Find where the given text appears and provide that cell's center as [x, y] coordinate. 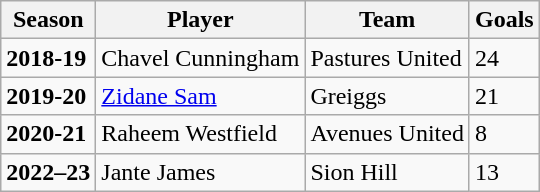
Zidane Sam [200, 96]
Chavel Cunningham [200, 58]
Raheem Westfield [200, 134]
Season [48, 20]
Jante James [200, 172]
Avenues United [388, 134]
2022–23 [48, 172]
Sion Hill [388, 172]
2018-19 [48, 58]
2020-21 [48, 134]
2019-20 [48, 96]
Goals [504, 20]
8 [504, 134]
Pastures United [388, 58]
Greiggs [388, 96]
Team [388, 20]
24 [504, 58]
Player [200, 20]
13 [504, 172]
21 [504, 96]
